For the text-containing cell, return its midpoint in [x, y] coordinate format. 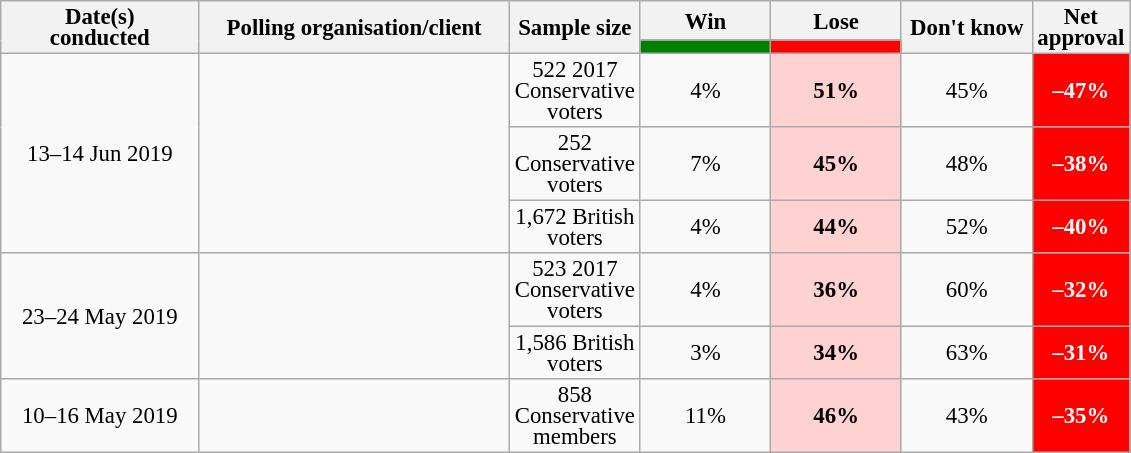
63% [966, 354]
23–24 May 2019 [100, 316]
Win [706, 20]
13–14 Jun 2019 [100, 154]
1,672 British voters [574, 228]
Date(s)conducted [100, 28]
–32% [1081, 290]
Lose [836, 20]
36% [836, 290]
522 2017 Conservative voters [574, 91]
–47% [1081, 91]
3% [706, 354]
44% [836, 228]
523 2017 Conservative voters [574, 290]
–40% [1081, 228]
7% [706, 164]
Net approval [1081, 28]
48% [966, 164]
1,586 British voters [574, 354]
–38% [1081, 164]
Sample size [574, 28]
252 Conservative voters [574, 164]
–31% [1081, 354]
34% [836, 354]
Polling organisation/client [354, 28]
Don't know [966, 28]
60% [966, 290]
51% [836, 91]
52% [966, 228]
